Detect which cell encompasses the target text, then output its (X, Y) center coordinate. 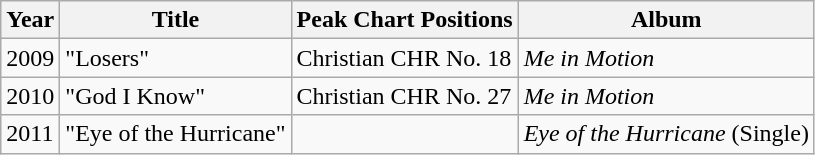
"God I Know" (176, 96)
Peak Chart Positions (404, 20)
Christian CHR No. 18 (404, 58)
2010 (30, 96)
Eye of the Hurricane (Single) (666, 134)
Year (30, 20)
Album (666, 20)
2011 (30, 134)
"Losers" (176, 58)
"Eye of the Hurricane" (176, 134)
2009 (30, 58)
Christian CHR No. 27 (404, 96)
Title (176, 20)
